Find where the given text appears and provide that cell's center as (X, Y) coordinate. 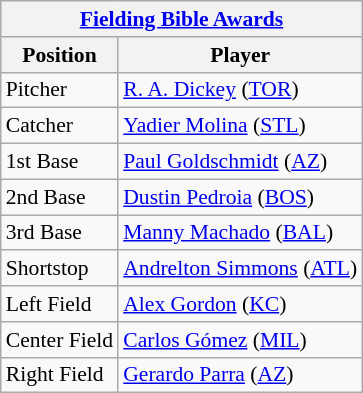
Gerardo Parra (AZ) (240, 375)
Catcher (60, 126)
Position (60, 55)
Fielding Bible Awards (182, 19)
Shortstop (60, 269)
Yadier Molina (STL) (240, 126)
Pitcher (60, 90)
Dustin Pedroia (BOS) (240, 197)
Alex Gordon (KC) (240, 304)
3rd Base (60, 233)
Paul Goldschmidt (AZ) (240, 162)
2nd Base (60, 197)
R. A. Dickey (TOR) (240, 90)
Right Field (60, 375)
Andrelton Simmons (ATL) (240, 269)
Carlos Gómez (MIL) (240, 340)
1st Base (60, 162)
Left Field (60, 304)
Player (240, 55)
Manny Machado (BAL) (240, 233)
Center Field (60, 340)
